Extract the (x, y) coordinate from the center of the cell holding the provided text.  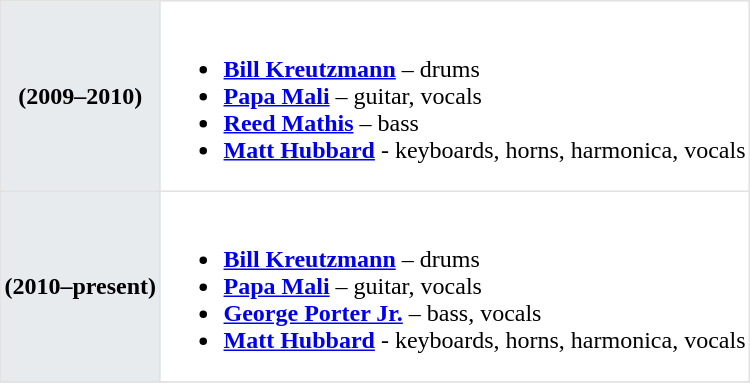
(2010–present) (80, 286)
(2009–2010) (80, 96)
Bill Kreutzmann – drumsPapa Mali – guitar, vocalsGeorge Porter Jr. – bass, vocalsMatt Hubbard - keyboards, horns, harmonica, vocals (454, 286)
Bill Kreutzmann – drumsPapa Mali – guitar, vocalsReed Mathis – bassMatt Hubbard - keyboards, horns, harmonica, vocals (454, 96)
